Determine the [x, y] coordinate at the center of the cell enclosing the given text.  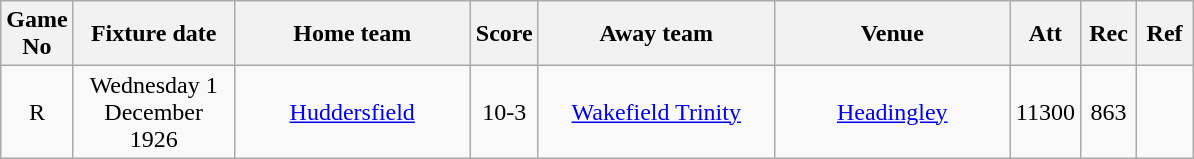
Att [1045, 34]
Score [504, 34]
Fixture date [154, 34]
Home team [352, 34]
Wednesday 1 December 1926 [154, 112]
Huddersfield [352, 112]
R [37, 112]
863 [1108, 112]
10-3 [504, 112]
Ref [1165, 34]
Venue [892, 34]
11300 [1045, 112]
Rec [1108, 34]
Headingley [892, 112]
Away team [656, 34]
Wakefield Trinity [656, 112]
Game No [37, 34]
